Output the (X, Y) coordinate of the center of the cell containing the given text.  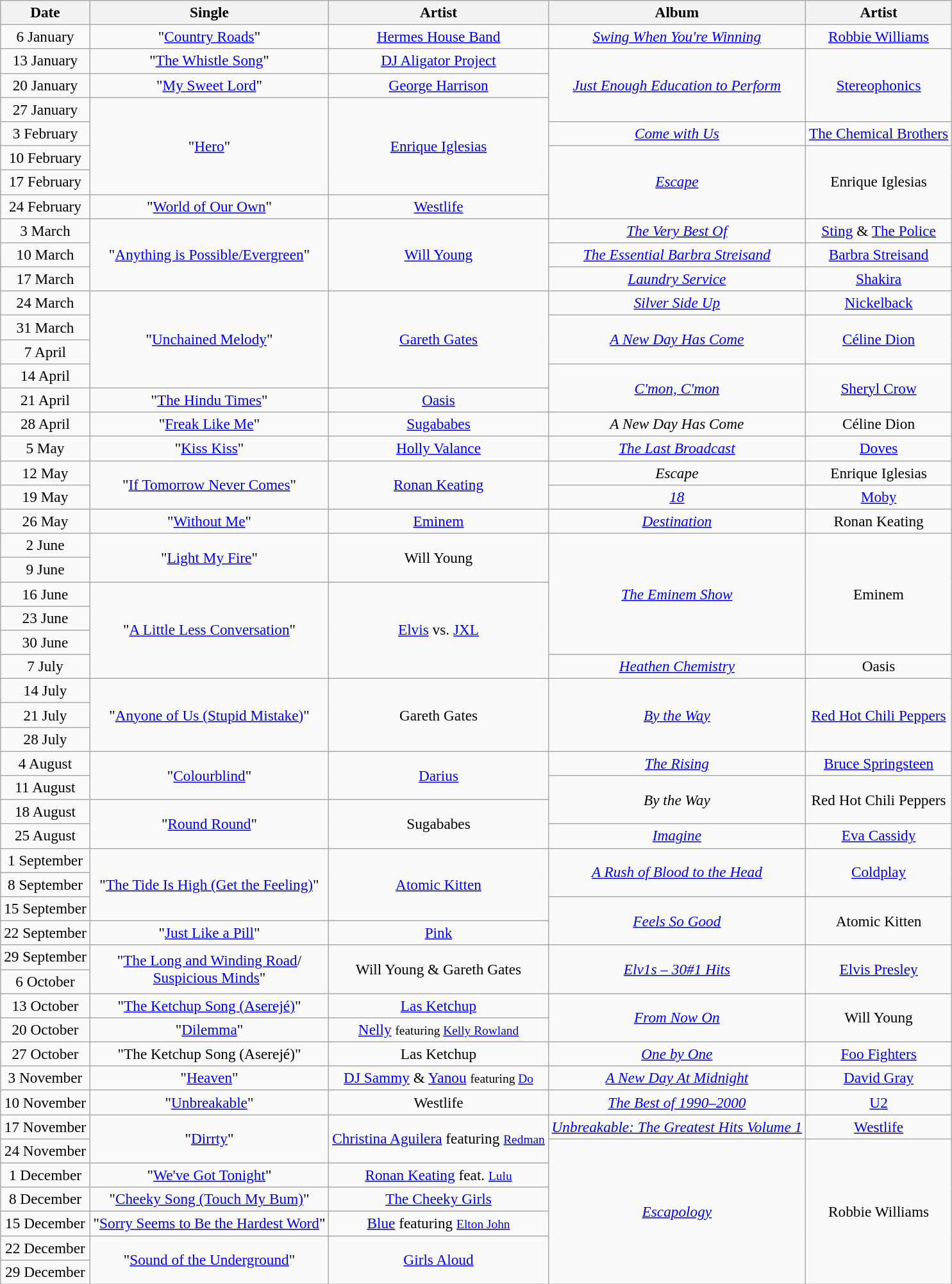
Moby (879, 497)
"If Tomorrow Never Comes" (209, 485)
Silver Side Up (677, 303)
"Colourblind" (209, 775)
10 March (45, 254)
Girls Aloud (438, 1260)
15 December (45, 1223)
17 November (45, 1126)
George Harrison (438, 85)
Come with Us (677, 133)
25 August (45, 836)
Hermes House Band (438, 37)
Sheryl Crow (879, 388)
24 February (45, 206)
Holly Valance (438, 448)
Nickelback (879, 303)
U2 (879, 1102)
10 February (45, 158)
8 September (45, 884)
The Rising (677, 763)
Just Enough Education to Perform (677, 85)
6 October (45, 981)
The Chemical Brothers (879, 133)
David Gray (879, 1078)
"The Tide Is High (Get the Feeling)" (209, 885)
3 February (45, 133)
Single (209, 12)
"Dilemma" (209, 1030)
One by One (677, 1054)
"Country Roads" (209, 37)
Coldplay (879, 872)
24 November (45, 1151)
"Dirrty" (209, 1138)
17 March (45, 279)
27 October (45, 1054)
7 July (45, 666)
5 May (45, 448)
The Last Broadcast (677, 448)
28 April (45, 424)
22 December (45, 1247)
A New Day At Midnight (677, 1078)
29 December (45, 1272)
3 November (45, 1078)
7 April (45, 351)
17 February (45, 182)
"Sound of the Underground" (209, 1260)
Feels So Good (677, 921)
"Cheeky Song (Touch My Bum)" (209, 1199)
DJ Sammy & Yanou featuring Do (438, 1078)
Barbra Streisand (879, 254)
21 April (45, 400)
12 May (45, 472)
Sting & The Police (879, 230)
A Rush of Blood to the Head (677, 872)
"Sorry Seems to Be the Hardest Word" (209, 1223)
Nelly featuring Kelly Rowland (438, 1030)
Bruce Springsteen (879, 763)
"Just Like a Pill" (209, 933)
"Round Round" (209, 824)
Heathen Chemistry (677, 666)
"A Little Less Conversation" (209, 629)
20 January (45, 85)
"The Whistle Song" (209, 61)
"The Long and Winding Road/Suspicious Minds" (209, 969)
Swing When You're Winning (677, 37)
1 September (45, 860)
2 June (45, 545)
"Unchained Melody" (209, 340)
Laundry Service (677, 279)
6 January (45, 37)
Date (45, 12)
"The Hindu Times" (209, 400)
Pink (438, 933)
The Very Best Of (677, 230)
"Light My Fire" (209, 557)
Ronan Keating feat. Lulu (438, 1175)
Elvis Presley (879, 969)
Darius (438, 775)
C'mon, C'mon (677, 388)
"Anything is Possible/Evergreen" (209, 254)
21 July (45, 715)
Destination (677, 521)
16 June (45, 594)
"We've Got Tonight" (209, 1175)
8 December (45, 1199)
Foo Fighters (879, 1054)
The Eminem Show (677, 594)
14 July (45, 690)
4 August (45, 763)
The Best of 1990–2000 (677, 1102)
13 October (45, 1005)
Elv1s – 30#1 Hits (677, 969)
13 January (45, 61)
Will Young & Gareth Gates (438, 969)
Shakira (879, 279)
1 December (45, 1175)
Unbreakable: The Greatest Hits Volume 1 (677, 1126)
Doves (879, 448)
Eva Cassidy (879, 836)
"Hero" (209, 145)
11 August (45, 787)
Escapology (677, 1212)
14 April (45, 376)
"World of Our Own" (209, 206)
"Freak Like Me" (209, 424)
26 May (45, 521)
23 June (45, 618)
"Kiss Kiss" (209, 448)
31 March (45, 327)
Christina Aguilera featuring Redman (438, 1138)
28 July (45, 739)
"Unbreakable" (209, 1102)
Imagine (677, 836)
27 January (45, 109)
Stereophonics (879, 85)
20 October (45, 1030)
3 March (45, 230)
"Anyone of Us (Stupid Mistake)" (209, 714)
15 September (45, 908)
24 March (45, 303)
"My Sweet Lord" (209, 85)
From Now On (677, 1017)
18 (677, 497)
10 November (45, 1102)
The Cheeky Girls (438, 1199)
22 September (45, 933)
Elvis vs. JXL (438, 629)
9 June (45, 569)
"Heaven" (209, 1078)
The Essential Barbra Streisand (677, 254)
Album (677, 12)
"Without Me" (209, 521)
30 June (45, 642)
Blue featuring Elton John (438, 1223)
18 August (45, 812)
19 May (45, 497)
29 September (45, 957)
DJ Aligator Project (438, 61)
